Return the (x, y) coordinate for the center point of the cell that contains the specified text.  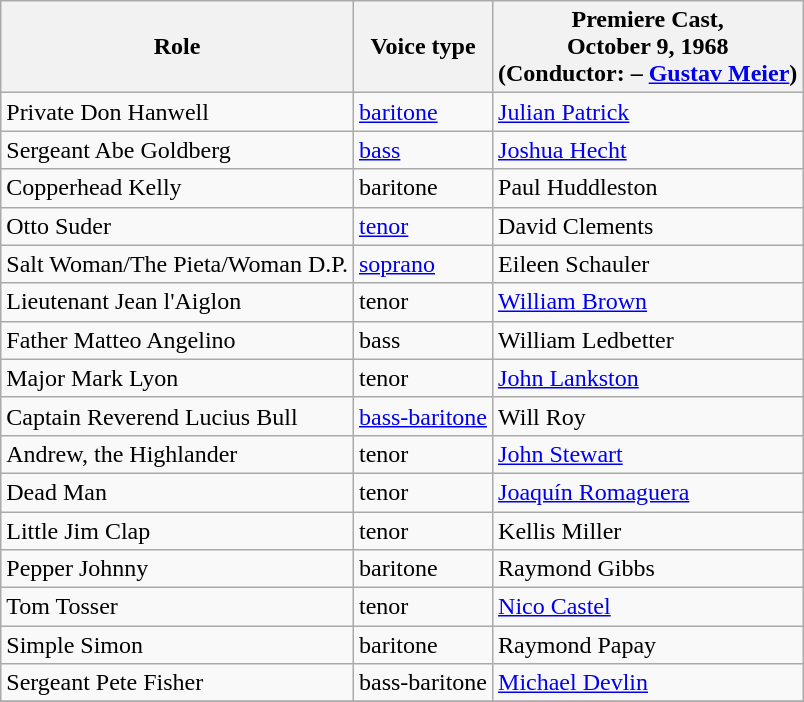
soprano (422, 264)
Salt Woman/The Pieta/Woman D.P. (178, 264)
Michael Devlin (648, 683)
Tom Tosser (178, 607)
Kellis Miller (648, 531)
Will Roy (648, 416)
William Ledbetter (648, 340)
David Clements (648, 226)
Andrew, the Highlander (178, 454)
Pepper Johnny (178, 569)
Paul Huddleston (648, 188)
Eileen Schauler (648, 264)
Joshua Hecht (648, 150)
Father Matteo Angelino (178, 340)
Little Jim Clap (178, 531)
Simple Simon (178, 645)
Lieutenant Jean l'Aiglon (178, 302)
Otto Suder (178, 226)
Captain Reverend Lucius Bull (178, 416)
William Brown (648, 302)
John Stewart (648, 454)
Major Mark Lyon (178, 378)
John Lankston (648, 378)
Sergeant Abe Goldberg (178, 150)
Sergeant Pete Fisher (178, 683)
Private Don Hanwell (178, 112)
Joaquín Romaguera (648, 492)
Copperhead Kelly (178, 188)
Premiere Cast, October 9, 1968 (Conductor: – Gustav Meier) (648, 47)
Role (178, 47)
Julian Patrick (648, 112)
Dead Man (178, 492)
Nico Castel (648, 607)
Raymond Papay (648, 645)
Voice type (422, 47)
Raymond Gibbs (648, 569)
